Return the (X, Y) coordinate for the center point of the cell that contains the specified text.  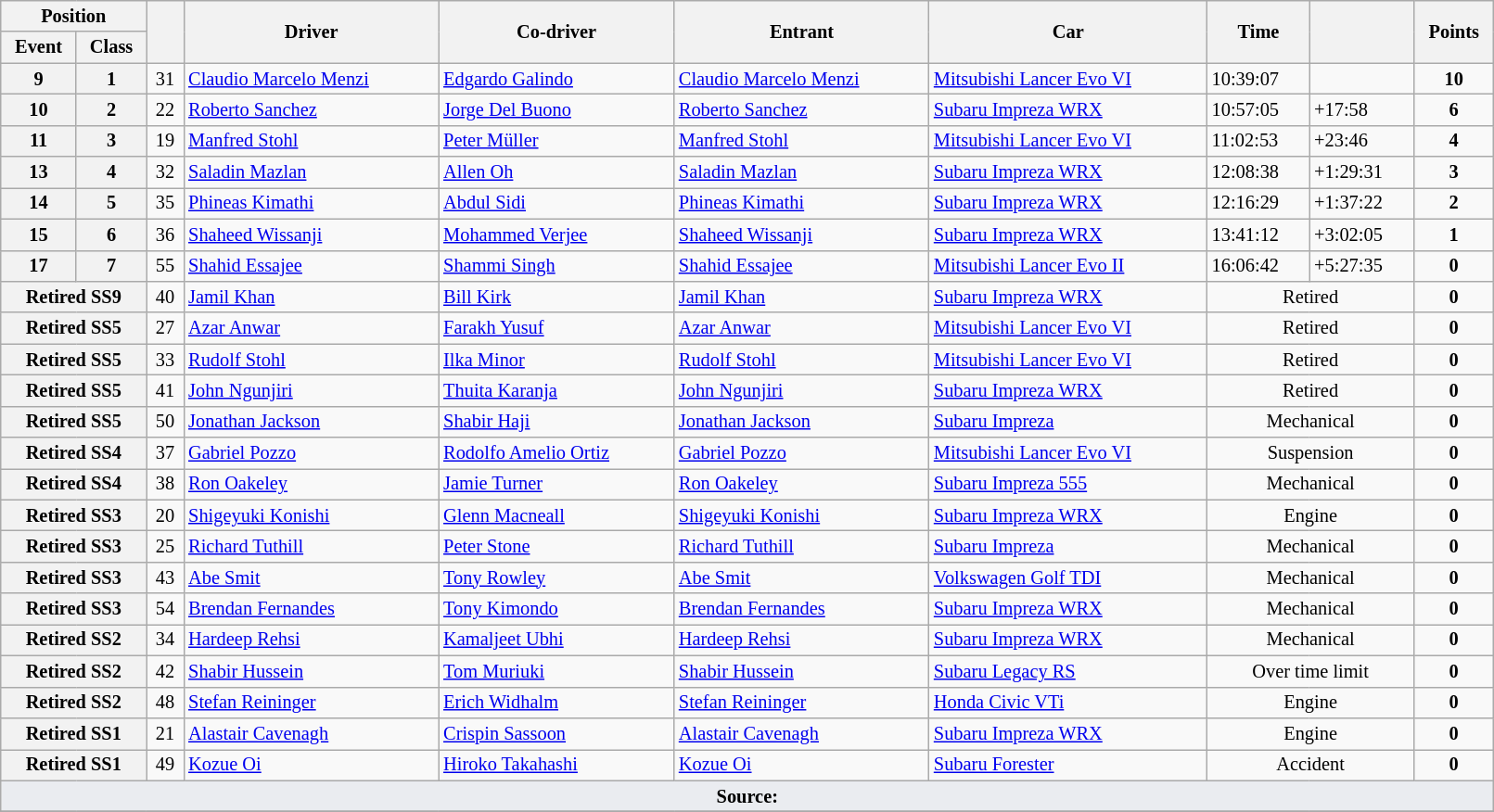
Abdul Sidi (556, 203)
37 (165, 453)
Suspension (1311, 453)
Tom Muriuki (556, 671)
Points (1454, 32)
42 (165, 671)
Peter Stone (556, 546)
Volkswagen Golf TDI (1068, 577)
Rodolfo Amelio Ortiz (556, 453)
Crispin Sassoon (556, 733)
Tony Rowley (556, 577)
9 (39, 79)
Farakh Yusuf (556, 328)
Over time limit (1311, 671)
+5:27:35 (1361, 266)
55 (165, 266)
50 (165, 422)
20 (165, 515)
Retired SS9 (74, 297)
Shammi Singh (556, 266)
Mitsubishi Lancer Evo II (1068, 266)
Class (111, 47)
16:06:42 (1259, 266)
Thuita Karanja (556, 390)
Position (74, 16)
33 (165, 360)
Entrant (801, 32)
11 (39, 141)
32 (165, 172)
Driver (312, 32)
17 (39, 266)
Shabir Haji (556, 422)
Car (1068, 32)
Glenn Macneall (556, 515)
14 (39, 203)
31 (165, 79)
Ilka Minor (556, 360)
13 (39, 172)
34 (165, 640)
Subaru Forester (1068, 765)
7 (111, 266)
22 (165, 109)
48 (165, 703)
12:16:29 (1259, 203)
Jorge Del Buono (556, 109)
Honda Civic VTi (1068, 703)
+1:37:22 (1361, 203)
Peter Müller (556, 141)
Time (1259, 32)
Subaru Legacy RS (1068, 671)
35 (165, 203)
Accident (1311, 765)
Co-driver (556, 32)
49 (165, 765)
+23:46 (1361, 141)
Mohammed Verjee (556, 235)
54 (165, 609)
38 (165, 484)
Source: (747, 796)
Hiroko Takahashi (556, 765)
Subaru Impreza 555 (1068, 484)
Bill Kirk (556, 297)
43 (165, 577)
Kamaljeet Ubhi (556, 640)
13:41:12 (1259, 235)
5 (111, 203)
40 (165, 297)
11:02:53 (1259, 141)
19 (165, 141)
Edgardo Galindo (556, 79)
Jamie Turner (556, 484)
27 (165, 328)
25 (165, 546)
10:57:05 (1259, 109)
36 (165, 235)
41 (165, 390)
12:08:38 (1259, 172)
Erich Widhalm (556, 703)
15 (39, 235)
21 (165, 733)
Tony Kimondo (556, 609)
Allen Oh (556, 172)
+17:58 (1361, 109)
Event (39, 47)
+1:29:31 (1361, 172)
+3:02:05 (1361, 235)
10:39:07 (1259, 79)
